Identify which cell holds the provided text, then report its [x, y] central coordinate. 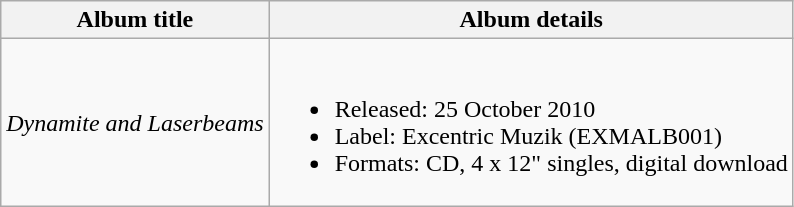
Album title [135, 20]
Dynamite and Laserbeams [135, 122]
Released: 25 October 2010Label: Excentric Muzik (EXMALB001)Formats: CD, 4 x 12" singles, digital download [531, 122]
Album details [531, 20]
